Pinpoint the cell where the given text exists, returning its (x, y) midpoint coordinate. 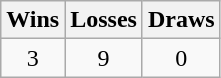
0 (181, 58)
Losses (104, 20)
Wins (33, 20)
Draws (181, 20)
3 (33, 58)
9 (104, 58)
